Return the (X, Y) coordinate for the center point of the cell that contains the specified text.  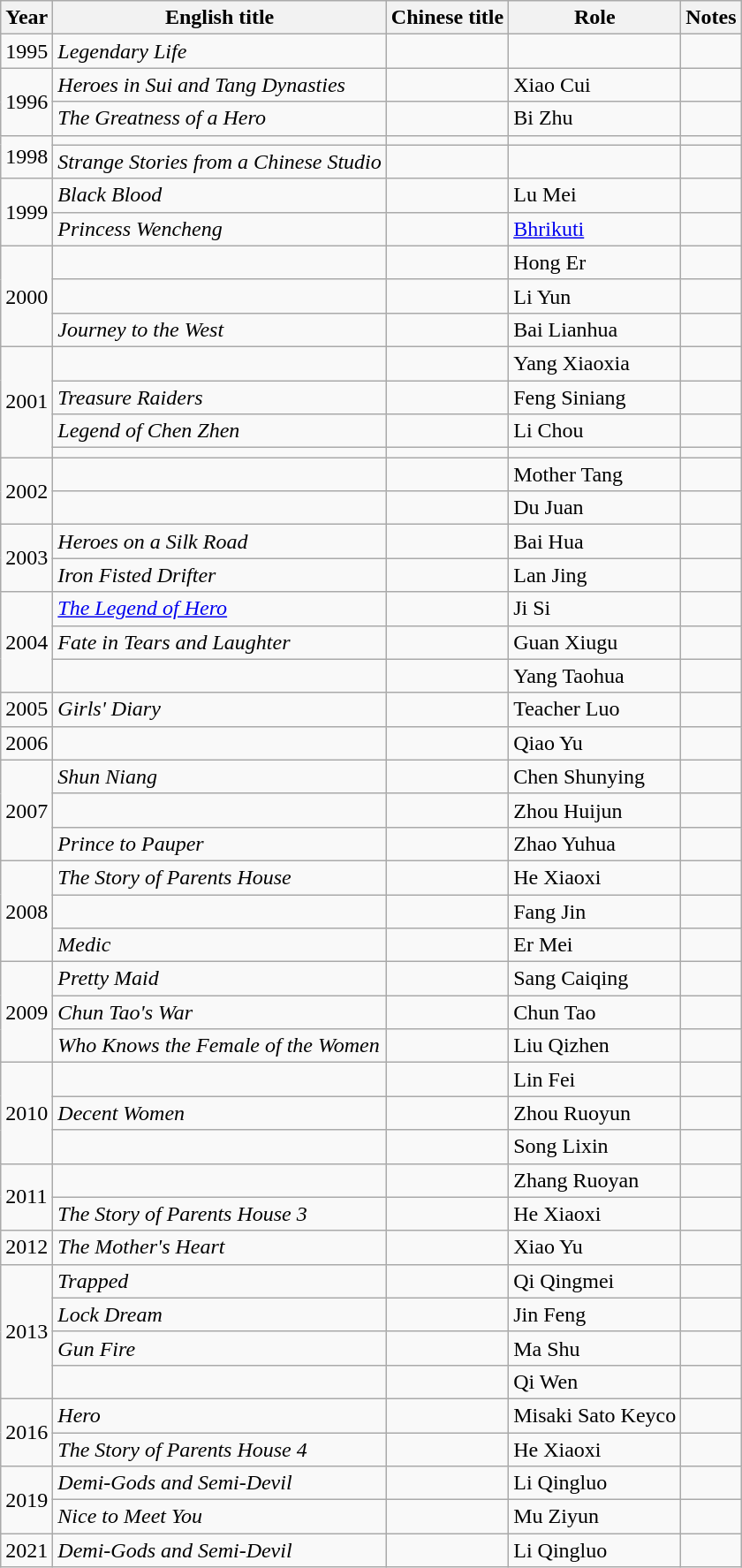
Feng Siniang (595, 397)
Role (595, 18)
2002 (26, 491)
Chen Shunying (595, 776)
Year (26, 18)
2008 (26, 911)
Zhang Ruoyan (595, 1180)
Misaki Sato Keyco (595, 1415)
2013 (26, 1331)
2011 (26, 1197)
Legendary Life (220, 51)
2012 (26, 1247)
The Legend of Hero (220, 609)
1996 (26, 102)
Bi Zhu (595, 118)
Fate in Tears and Laughter (220, 642)
Li Yun (595, 296)
Decent Women (220, 1113)
Shun Niang (220, 776)
Qiao Yu (595, 743)
Heroes on a Silk Road (220, 542)
Bai Hua (595, 542)
Lan Jing (595, 575)
2005 (26, 709)
Medic (220, 945)
Xiao Yu (595, 1247)
Hero (220, 1415)
Pretty Maid (220, 979)
Girls' Diary (220, 709)
2007 (26, 810)
2001 (26, 401)
Lock Dream (220, 1314)
1998 (26, 157)
Guan Xiugu (595, 642)
Gun Fire (220, 1348)
Lu Mei (595, 195)
Liu Qizhen (595, 1046)
2021 (26, 1550)
Fang Jin (595, 911)
The Greatness of a Hero (220, 118)
Who Knows the Female of the Women (220, 1046)
Chinese title (447, 18)
2000 (26, 296)
2006 (26, 743)
1995 (26, 51)
2016 (26, 1432)
Mother Tang (595, 474)
Strange Stories from a Chinese Studio (220, 162)
Yang Taohua (595, 676)
Nice to Meet You (220, 1517)
Teacher Luo (595, 709)
Bhrikuti (595, 229)
Treasure Raiders (220, 397)
Song Lixin (595, 1147)
Ji Si (595, 609)
2009 (26, 1012)
Trapped (220, 1281)
Ma Shu (595, 1348)
Qi Wen (595, 1382)
2004 (26, 642)
Chun Tao's War (220, 1012)
The Story of Parents House (220, 877)
Notes (711, 18)
Li Chou (595, 431)
Yang Xiaoxia (595, 363)
Journey to the West (220, 330)
2003 (26, 558)
Er Mei (595, 945)
Prince to Pauper (220, 844)
Lin Fei (595, 1079)
The Story of Parents House 3 (220, 1214)
Heroes in Sui and Tang Dynasties (220, 85)
The Mother's Heart (220, 1247)
Bai Lianhua (595, 330)
Mu Ziyun (595, 1517)
English title (220, 18)
Jin Feng (595, 1314)
Chun Tao (595, 1012)
2010 (26, 1113)
The Story of Parents House 4 (220, 1450)
Hong Er (595, 262)
Du Juan (595, 508)
Iron Fisted Drifter (220, 575)
1999 (26, 212)
Zhou Ruoyun (595, 1113)
Black Blood (220, 195)
Sang Caiqing (595, 979)
Princess Wencheng (220, 229)
Xiao Cui (595, 85)
2019 (26, 1500)
Legend of Chen Zhen (220, 431)
Qi Qingmei (595, 1281)
Zhao Yuhua (595, 844)
Zhou Huijun (595, 810)
